Detect which cell encompasses the target text, then output its (x, y) center coordinate. 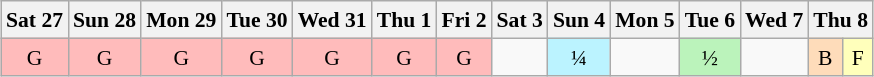
Wed 7 (774, 20)
¼ (579, 56)
Sat 27 (34, 20)
Tue 30 (256, 20)
Mon 29 (181, 20)
Wed 31 (332, 20)
Sun 28 (104, 20)
Mon 5 (644, 20)
Thu 8 (840, 20)
F (858, 56)
B (825, 56)
½ (710, 56)
Sun 4 (579, 20)
Fri 2 (464, 20)
Tue 6 (710, 20)
Thu 1 (404, 20)
Sat 3 (520, 20)
